Capture the cell that displays the provided text and extract its [x, y] central coordinate. 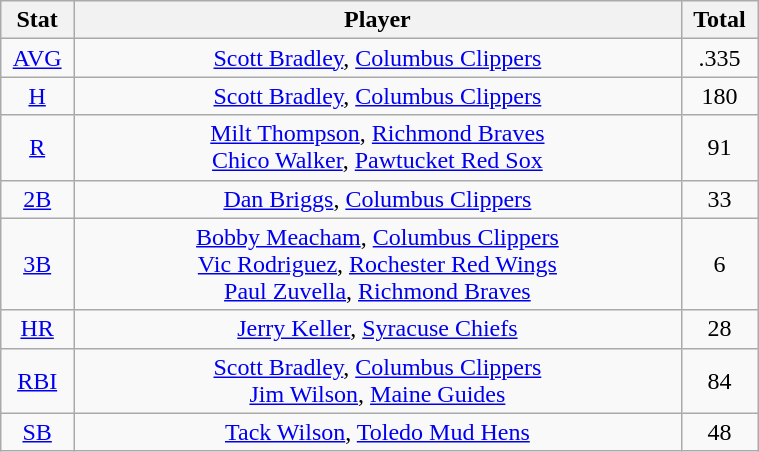
2B [38, 199]
33 [719, 199]
SB [38, 432]
6 [719, 264]
Milt Thompson, Richmond Braves Chico Walker, Pawtucket Red Sox [378, 148]
91 [719, 148]
Bobby Meacham, Columbus Clippers Vic Rodriguez, Rochester Red Wings Paul Zuvella, Richmond Braves [378, 264]
HR [38, 329]
H [38, 96]
R [38, 148]
Jerry Keller, Syracuse Chiefs [378, 329]
AVG [38, 58]
3B [38, 264]
48 [719, 432]
Stat [38, 20]
RBI [38, 380]
28 [719, 329]
Tack Wilson, Toledo Mud Hens [378, 432]
Player [378, 20]
Dan Briggs, Columbus Clippers [378, 199]
Scott Bradley, Columbus Clippers Jim Wilson, Maine Guides [378, 380]
.335 [719, 58]
Total [719, 20]
84 [719, 380]
180 [719, 96]
